Extract the (x, y) coordinate from the center of the cell holding the provided text.  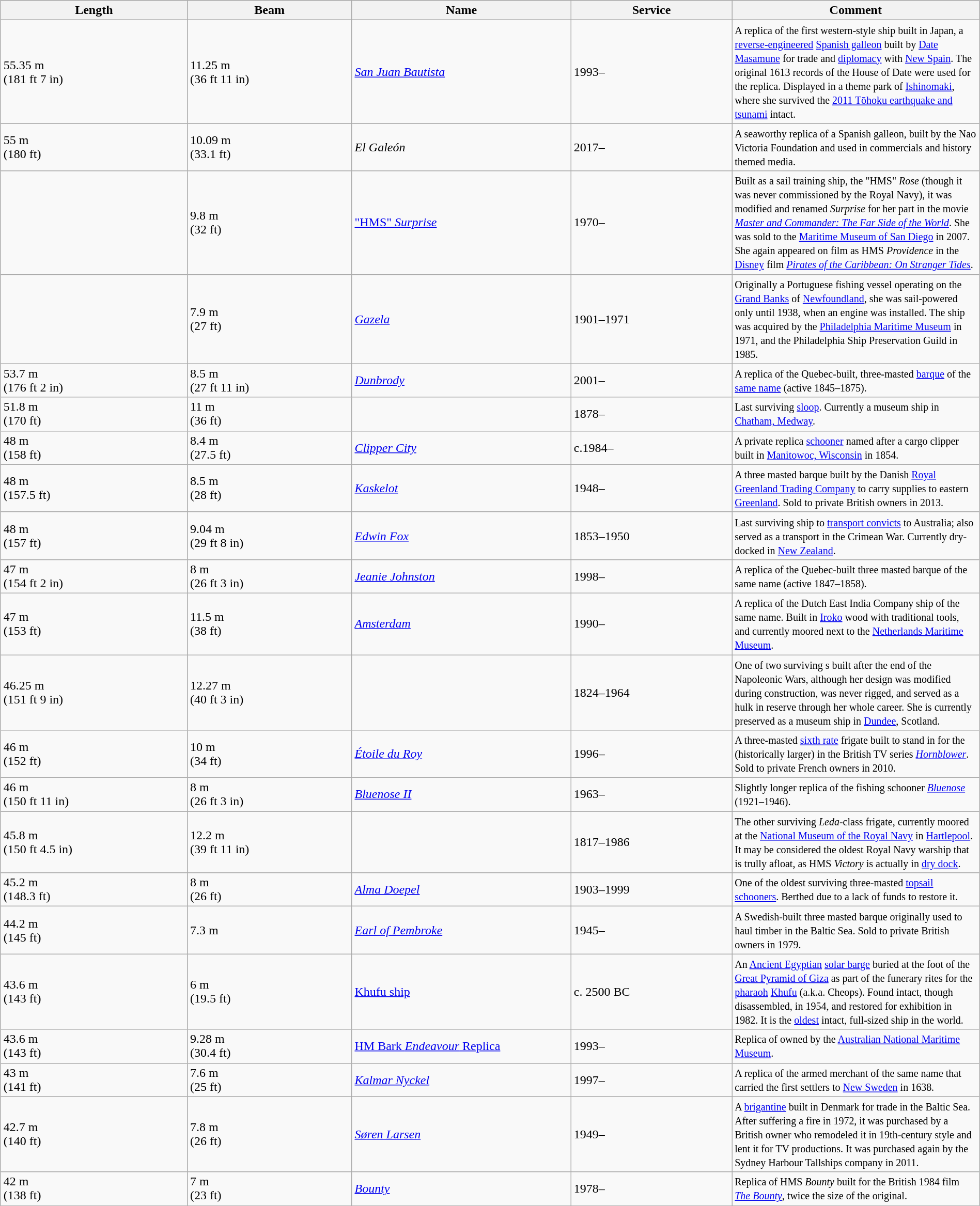
Replica of owned by the Australian National Maritime Museum. (855, 1046)
7.3 m (270, 930)
"HMS" Surprise (461, 223)
1903–1999 (651, 889)
A replica of the armed merchant of the same name that carried the first settlers to New Sweden in 1638. (855, 1079)
Comment (855, 10)
Length (94, 10)
Étoile du Roy (461, 754)
1990– (651, 624)
8 m(26 ft) (270, 889)
12.27 m(40 ft 3 in) (270, 693)
Edwin Fox (461, 536)
45.8 m(150 ft 4.5 in) (94, 842)
9.04 m(29 ft 8 in) (270, 536)
44.2 m(145 ft) (94, 930)
55.35 m(181 ft 7 in) (94, 72)
48 m(157.5 ft) (94, 488)
1978– (651, 1189)
42 m(138 ft) (94, 1189)
9.28 m(30.4 ft) (270, 1046)
1853–1950 (651, 536)
7.8 m(26 ft) (270, 1134)
Last surviving ship to transport convicts to Australia; also served as a transport in the Crimean War. Currently dry-docked in New Zealand. (855, 536)
Beam (270, 10)
Slightly longer replica of the fishing schooner Bluenose (1921–1946). (855, 794)
2001– (651, 380)
2017– (651, 147)
11.5 m(38 ft) (270, 624)
46.25 m(151 ft 9 in) (94, 693)
47 m(154 ft 2 in) (94, 576)
9.8 m (32 ft) (270, 223)
Jeanie Johnston (461, 576)
1997– (651, 1079)
1970– (651, 223)
Earl of Pembroke (461, 930)
46 m(150 ft 11 in) (94, 794)
7 m(23 ft) (270, 1189)
El Galeón (461, 147)
45.2 m(148.3 ft) (94, 889)
11 m(36 ft) (270, 414)
1963– (651, 794)
10 m(34 ft) (270, 754)
Service (651, 10)
Kalmar Nyckel (461, 1079)
1878– (651, 414)
Replica of HMS Bounty built for the British 1984 film The Bounty, twice the size of the original. (855, 1189)
Bluenose II (461, 794)
Dunbrody (461, 380)
6 m(19.5 ft) (270, 992)
Alma Doepel (461, 889)
47 m(153 ft) (94, 624)
7.6 m(25 ft) (270, 1079)
1996– (651, 754)
c.1984– (651, 447)
A Swedish-built three masted barque originally used to haul timber in the Baltic Sea. Sold to private British owners in 1979. (855, 930)
One of the oldest surviving three-masted topsail schooners. Berthed due to a lack of funds to restore it. (855, 889)
12.2 m(39 ft 11 in) (270, 842)
Clipper City (461, 447)
7.9 m (27 ft) (270, 319)
A replica of the Quebec-built three masted barque of the same name (active 1847–1858). (855, 576)
Name (461, 10)
42.7 m(140 ft) (94, 1134)
A seaworthy replica of a Spanish galleon, built by the Nao Victoria Foundation and used in commercials and history themed media. (855, 147)
51.8 m(170 ft) (94, 414)
8.5 m(27 ft 11 in) (270, 380)
1948– (651, 488)
San Juan Bautista (461, 72)
8.4 m(27.5 ft) (270, 447)
46 m(152 ft) (94, 754)
48 m(157 ft) (94, 536)
Gazela (461, 319)
1945– (651, 930)
A replica of the Quebec-built, three-masted barque of the same name (active 1845–1875). (855, 380)
Khufu ship (461, 992)
Kaskelot (461, 488)
A private replica schooner named after a cargo clipper built in Manitowoc, Wisconsin in 1854. (855, 447)
Amsterdam (461, 624)
1949– (651, 1134)
55 m(180 ft) (94, 147)
HM Bark Endeavour Replica (461, 1046)
1817–1986 (651, 842)
Bounty (461, 1189)
Søren Larsen (461, 1134)
1824–1964 (651, 693)
11.25 m(36 ft 11 in) (270, 72)
8.5 m(28 ft) (270, 488)
53.7 m(176 ft 2 in) (94, 380)
1901–1971 (651, 319)
Last surviving sloop. Currently a museum ship in Chatham, Medway. (855, 414)
10.09 m(33.1 ft) (270, 147)
1998– (651, 576)
43 m(141 ft) (94, 1079)
c. 2500 BC (651, 992)
48 m(158 ft) (94, 447)
